Detect which cell encompasses the target text, then output its (x, y) center coordinate. 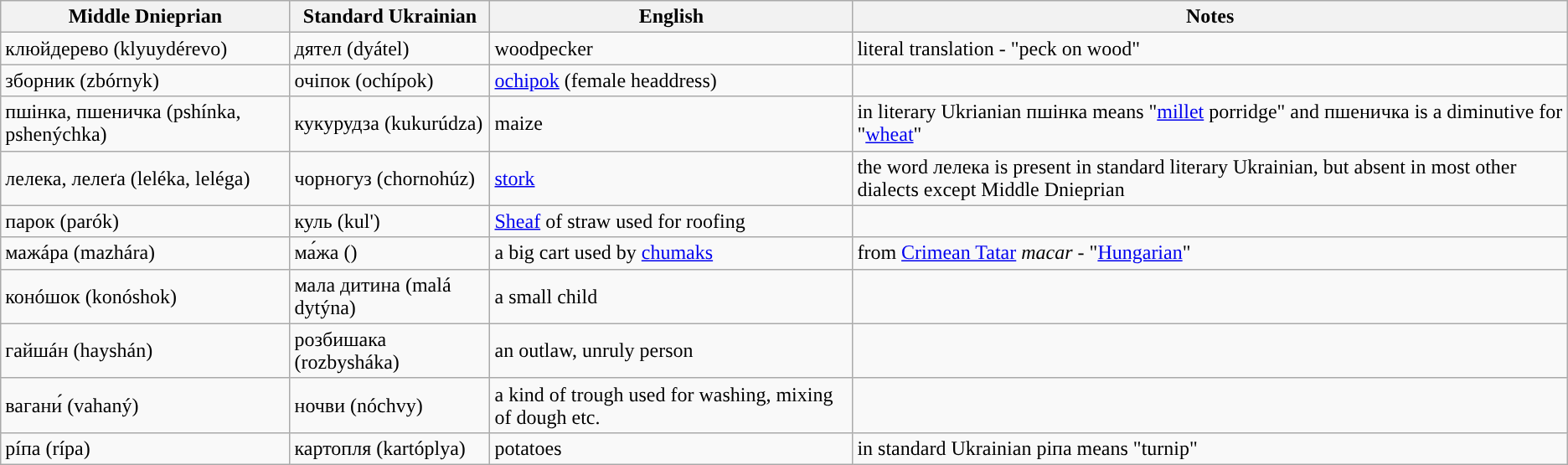
the word лелека is present in standard literary Ukrainian, but absent in most other dialects except Middle Dnieprian (1210, 178)
кукурудза (kukurúdza) (390, 124)
a kind of trough used for washing, mixing of dough etc. (672, 406)
парок (parók) (146, 221)
вагани́ (vahaný) (146, 406)
Standard Ukrainian (390, 17)
рíпа (rípa) (146, 448)
in standard Ukrainian ріпа means "turnip" (1210, 448)
maize (672, 124)
дятел (dyátel) (390, 49)
очіпок (ochípok) (390, 80)
мажáра (mazhára) (146, 253)
пшінка, пшеничка (pshínka, pshenýchka) (146, 124)
Sheaf of straw used for roofing (672, 221)
English (672, 17)
ночви (nóchvy) (390, 406)
woodpecker (672, 49)
лелека, лелеґа (leléka, leléga) (146, 178)
ochipok (female headdress) (672, 80)
клюйдерево (klyuydérevo) (146, 49)
stork (672, 178)
potatoes (672, 448)
конóшок (konóshok) (146, 297)
Notes (1210, 17)
чорногуз (chornohúz) (390, 178)
Middle Dnieprian (146, 17)
куль (kul') (390, 221)
зборник (zbórnyk) (146, 80)
in literary Ukrianian пшінка means "millet porridge" and пшеничка is a diminutive for "wheat" (1210, 124)
гайшáн (hayshán) (146, 350)
ма́жа () (390, 253)
from Crimean Tatar macar - "Hungarian" (1210, 253)
a big cart used by chumaks (672, 253)
мала дитина (malá dytýna) (390, 297)
literal translation - "peck on wood" (1210, 49)
a small child (672, 297)
an outlaw, unruly person (672, 350)
картопля (kartóplya) (390, 448)
розбишака (rozbysháka) (390, 350)
